Provide the (x, y) coordinate of the cell's center where the given text is located.  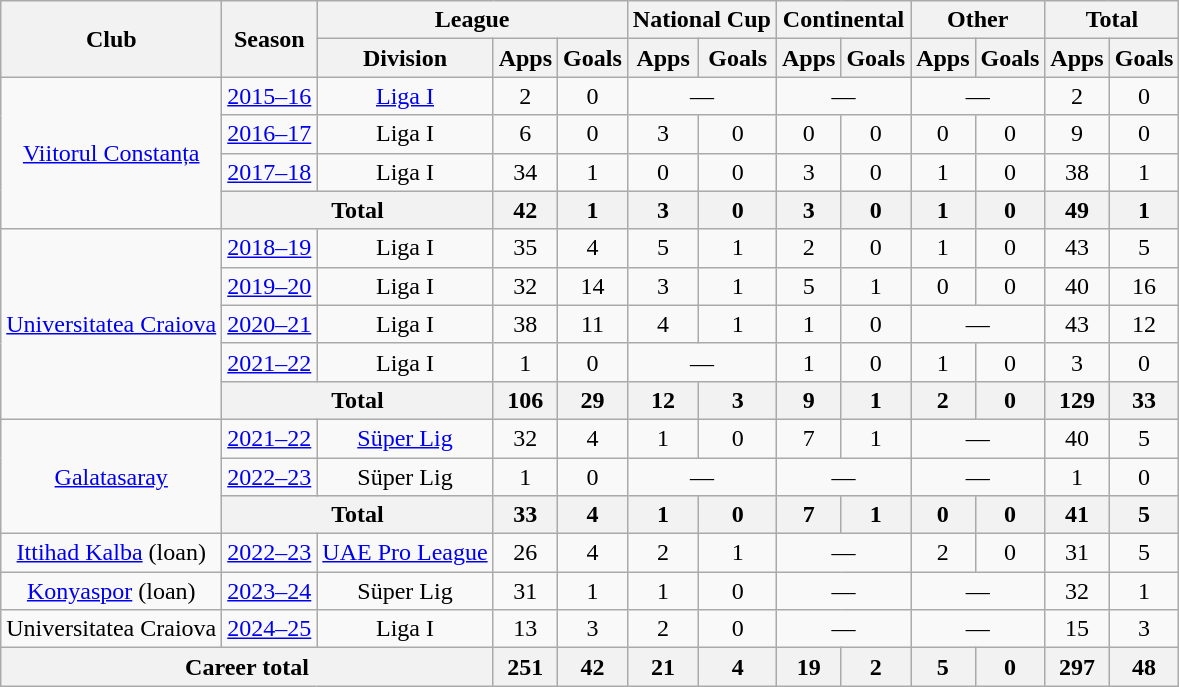
13 (525, 629)
35 (525, 248)
2017–18 (270, 172)
11 (593, 324)
Club (112, 39)
National Cup (702, 20)
2019–20 (270, 286)
League (472, 20)
Galatasaray (112, 476)
Career total (247, 667)
Konyaspor (loan) (112, 591)
Viitorul Constanța (112, 153)
2016–17 (270, 134)
16 (1144, 286)
29 (593, 400)
14 (593, 286)
21 (663, 667)
34 (525, 172)
49 (1077, 210)
19 (808, 667)
297 (1077, 667)
2024–25 (270, 629)
41 (1077, 515)
251 (525, 667)
2023–24 (270, 591)
26 (525, 553)
Continental (843, 20)
2018–19 (270, 248)
6 (525, 134)
Season (270, 39)
Ittihad Kalba (loan) (112, 553)
Other (978, 20)
UAE Pro League (405, 553)
2020–21 (270, 324)
48 (1144, 667)
106 (525, 400)
Division (405, 58)
15 (1077, 629)
129 (1077, 400)
2015–16 (270, 96)
